Provide the (X, Y) coordinate of the cell's center where the given text is located.  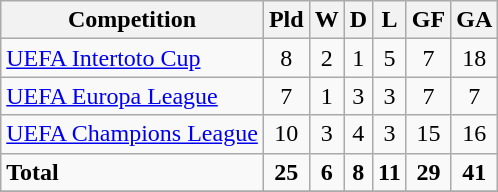
UEFA Europa League (132, 96)
Pld (286, 20)
Total (132, 172)
GA (474, 20)
D (358, 20)
5 (390, 58)
UEFA Champions League (132, 134)
L (390, 20)
UEFA Intertoto Cup (132, 58)
6 (326, 172)
41 (474, 172)
25 (286, 172)
W (326, 20)
GF (428, 20)
15 (428, 134)
2 (326, 58)
18 (474, 58)
Competition (132, 20)
11 (390, 172)
16 (474, 134)
4 (358, 134)
29 (428, 172)
10 (286, 134)
